Search for the cell housing the specified text and yield its (X, Y) center coordinate. 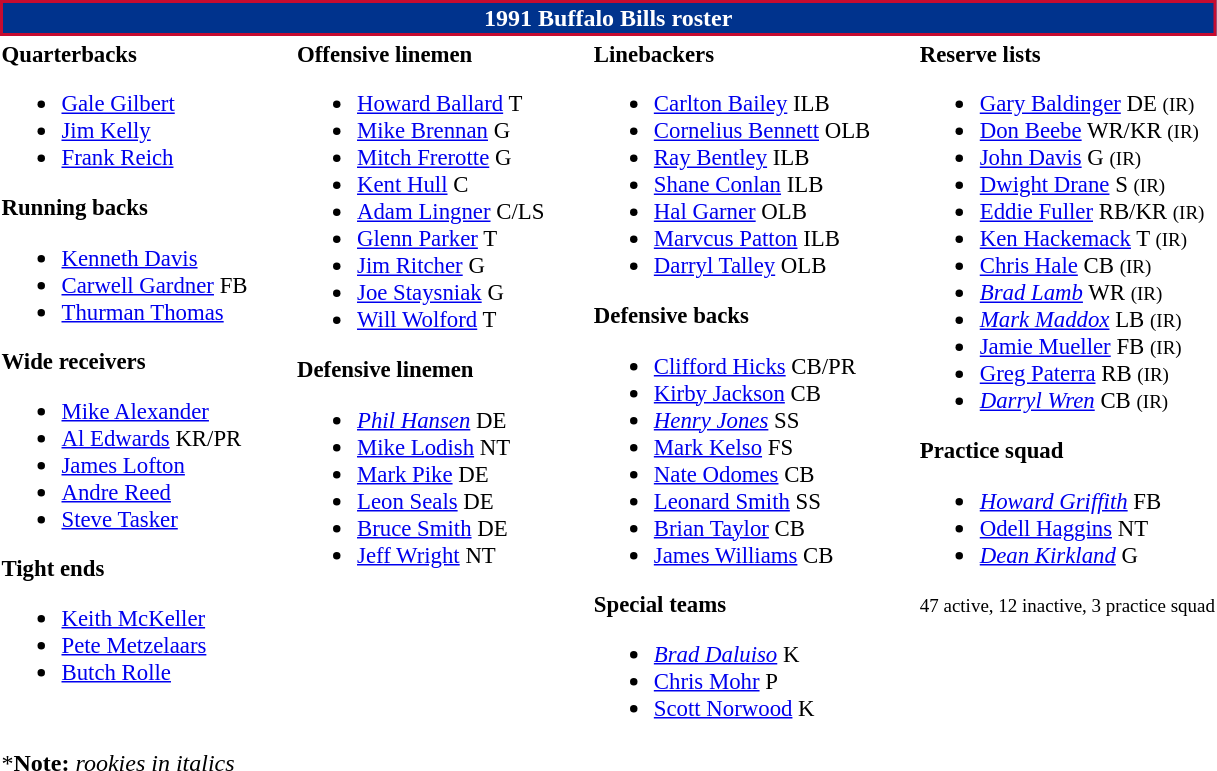
1991 Buffalo Bills roster (608, 18)
